Identify which cell holds the provided text, then report its [X, Y] central coordinate. 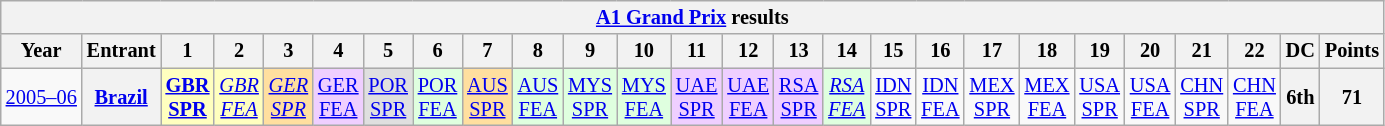
17 [992, 51]
20 [1150, 51]
GERSPR [288, 97]
RSAFEA [846, 97]
2 [238, 51]
PORSPR [388, 97]
PORFEA [438, 97]
8 [538, 51]
Points [1352, 51]
USASPR [1099, 97]
GBRSPR [188, 97]
21 [1202, 51]
12 [748, 51]
9 [590, 51]
13 [798, 51]
Entrant [122, 51]
11 [697, 51]
19 [1099, 51]
22 [1254, 51]
3 [288, 51]
Brazil [122, 97]
18 [1046, 51]
4 [338, 51]
GERFEA [338, 97]
MYSFEA [644, 97]
14 [846, 51]
A1 Grand Prix results [692, 17]
MEXSPR [992, 97]
6 [438, 51]
CHNSPR [1202, 97]
IDNSPR [893, 97]
USAFEA [1150, 97]
1 [188, 51]
AUSSPR [487, 97]
UAESPR [697, 97]
RSASPR [798, 97]
IDNFEA [940, 97]
5 [388, 51]
GBRFEA [238, 97]
16 [940, 51]
Year [42, 51]
2005–06 [42, 97]
AUSFEA [538, 97]
DC [1300, 51]
MEXFEA [1046, 97]
71 [1352, 97]
15 [893, 51]
UAEFEA [748, 97]
10 [644, 51]
CHNFEA [1254, 97]
7 [487, 51]
MYSSPR [590, 97]
6th [1300, 97]
